Detect which cell encompasses the target text, then output its (X, Y) center coordinate. 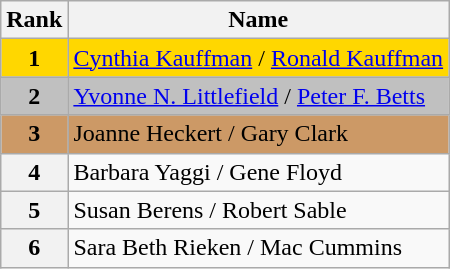
Sara Beth Rieken / Mac Cummins (258, 248)
Joanne Heckert / Gary Clark (258, 134)
Yvonne N. Littlefield / Peter F. Betts (258, 96)
6 (34, 248)
Susan Berens / Robert Sable (258, 210)
Name (258, 20)
5 (34, 210)
Rank (34, 20)
4 (34, 172)
Barbara Yaggi / Gene Floyd (258, 172)
1 (34, 58)
Cynthia Kauffman / Ronald Kauffman (258, 58)
2 (34, 96)
3 (34, 134)
